Determine the (x, y) coordinate at the center of the cell enclosing the given text.  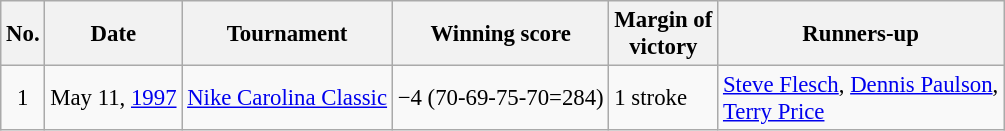
Margin ofvictory (664, 34)
Steve Flesch, Dennis Paulson, Terry Price (861, 98)
−4 (70-69-75-70=284) (500, 98)
No. (23, 34)
1 stroke (664, 98)
Tournament (288, 34)
Runners-up (861, 34)
Nike Carolina Classic (288, 98)
Winning score (500, 34)
May 11, 1997 (114, 98)
1 (23, 98)
Date (114, 34)
